Scan for the cell matching the given text and deliver its [x, y] coordinate at center. 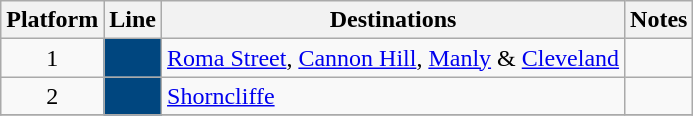
Line [133, 20]
Roma Street, Cannon Hill, Manly & Cleveland [394, 58]
Shorncliffe [394, 96]
Notes [659, 20]
1 [52, 58]
2 [52, 96]
Destinations [394, 20]
Platform [52, 20]
